Determine the [x, y] coordinate at the center of the cell enclosing the given text.  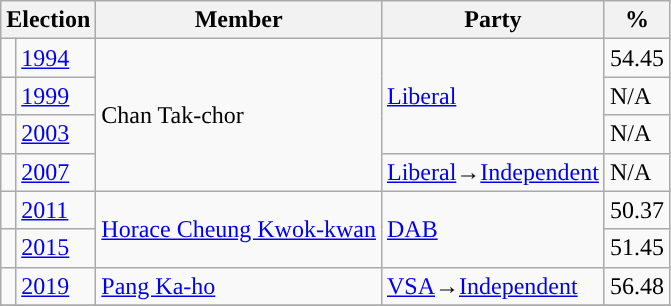
Member [239, 20]
1999 [56, 96]
56.48 [636, 286]
2003 [56, 134]
54.45 [636, 58]
Party [492, 20]
Horace Cheung Kwok-kwan [239, 229]
Pang Ka-ho [239, 286]
2019 [56, 286]
DAB [492, 229]
1994 [56, 58]
VSA→Independent [492, 286]
51.45 [636, 248]
Liberal→Independent [492, 172]
Liberal [492, 96]
2015 [56, 248]
2011 [56, 210]
Chan Tak-chor [239, 115]
50.37 [636, 210]
2007 [56, 172]
Election [48, 20]
% [636, 20]
